Locate the cell with the specified text and output its (x, y) center coordinate. 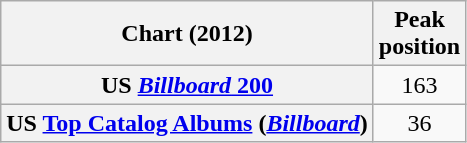
36 (419, 123)
Chart (2012) (188, 34)
Peakposition (419, 34)
163 (419, 85)
US Billboard 200 (188, 85)
US Top Catalog Albums (Billboard) (188, 123)
